Output the (X, Y) coordinate of the center of the cell containing the given text.  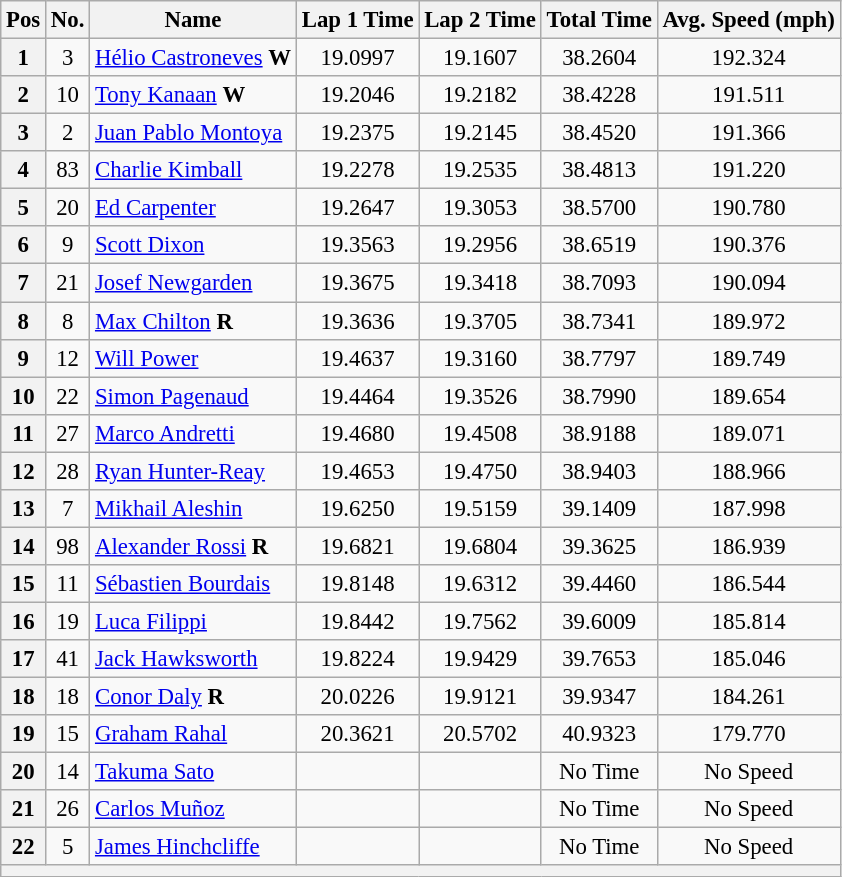
185.046 (748, 659)
19.2182 (480, 95)
Pos (24, 20)
189.972 (748, 321)
Max Chilton R (194, 321)
13 (24, 509)
Conor Daly R (194, 697)
38.4520 (599, 133)
19.6804 (480, 546)
19.3160 (480, 358)
39.3625 (599, 546)
184.261 (748, 697)
83 (68, 170)
39.4460 (599, 584)
4 (24, 170)
19.3526 (480, 396)
26 (68, 809)
No. (68, 20)
Alexander Rossi R (194, 546)
Tony Kanaan W (194, 95)
98 (68, 546)
Lap 2 Time (480, 20)
19.9429 (480, 659)
19.7562 (480, 621)
39.7653 (599, 659)
Lap 1 Time (357, 20)
Sébastien Bourdais (194, 584)
Carlos Muñoz (194, 809)
19.4637 (357, 358)
191.366 (748, 133)
19.4508 (480, 433)
19.2956 (480, 245)
Name (194, 20)
19.9121 (480, 697)
190.780 (748, 208)
38.4228 (599, 95)
Ryan Hunter-Reay (194, 471)
27 (68, 433)
188.966 (748, 471)
38.7797 (599, 358)
38.9188 (599, 433)
Hélio Castroneves W (194, 58)
19.4680 (357, 433)
40.9323 (599, 734)
Juan Pablo Montoya (194, 133)
19.0997 (357, 58)
19.4750 (480, 471)
6 (24, 245)
38.9403 (599, 471)
189.071 (748, 433)
Scott Dixon (194, 245)
19.2278 (357, 170)
20.0226 (357, 697)
39.1409 (599, 509)
Simon Pagenaud (194, 396)
19.2375 (357, 133)
38.6519 (599, 245)
19.1607 (480, 58)
Will Power (194, 358)
19.8442 (357, 621)
19.2535 (480, 170)
19.8224 (357, 659)
Jack Hawksworth (194, 659)
Total Time (599, 20)
Takuma Sato (194, 772)
20.3621 (357, 734)
38.4813 (599, 170)
190.376 (748, 245)
Avg. Speed (mph) (748, 20)
Ed Carpenter (194, 208)
James Hinchcliffe (194, 847)
Josef Newgarden (194, 283)
19.2145 (480, 133)
28 (68, 471)
38.7341 (599, 321)
38.2604 (599, 58)
17 (24, 659)
19.6312 (480, 584)
179.770 (748, 734)
19.3053 (480, 208)
19.3636 (357, 321)
19.8148 (357, 584)
39.9347 (599, 697)
19.2046 (357, 95)
41 (68, 659)
185.814 (748, 621)
19.5159 (480, 509)
19.6250 (357, 509)
16 (24, 621)
191.511 (748, 95)
19.3418 (480, 283)
19.6821 (357, 546)
38.7093 (599, 283)
187.998 (748, 509)
39.6009 (599, 621)
19.3675 (357, 283)
19.4653 (357, 471)
191.220 (748, 170)
1 (24, 58)
19.3563 (357, 245)
189.654 (748, 396)
20.5702 (480, 734)
189.749 (748, 358)
19.2647 (357, 208)
Mikhail Aleshin (194, 509)
19.4464 (357, 396)
190.094 (748, 283)
19.3705 (480, 321)
Charlie Kimball (194, 170)
Marco Andretti (194, 433)
192.324 (748, 58)
186.939 (748, 546)
38.7990 (599, 396)
186.544 (748, 584)
Graham Rahal (194, 734)
38.5700 (599, 208)
Luca Filippi (194, 621)
